Pinpoint the cell where the given text exists, returning its [x, y] midpoint coordinate. 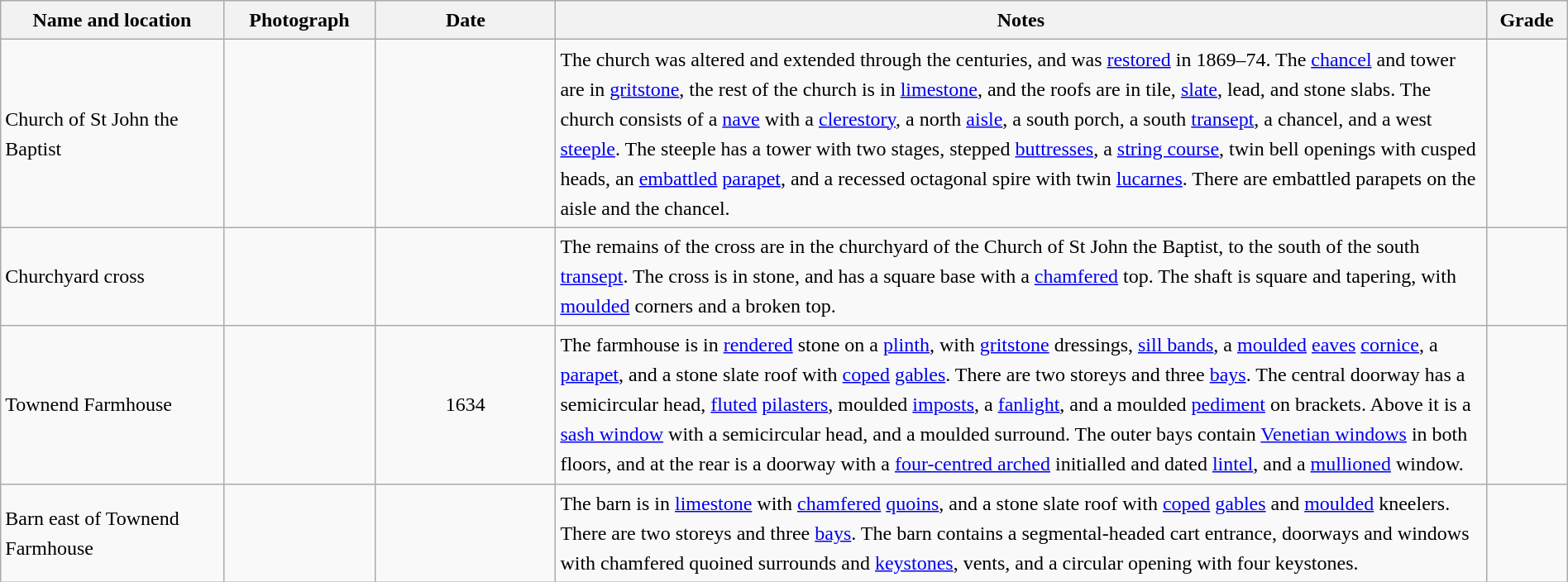
Townend Farmhouse [112, 405]
Churchyard cross [112, 276]
Church of St John the Baptist [112, 134]
Photograph [299, 20]
Grade [1527, 20]
Barn east of Townend Farmhouse [112, 532]
Name and location [112, 20]
Date [466, 20]
Notes [1021, 20]
1634 [466, 405]
